Determine the (X, Y) coordinate at the center of the cell enclosing the given text.  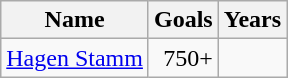
750+ (183, 58)
Years (252, 20)
Goals (183, 20)
Name (75, 20)
Hagen Stamm (75, 58)
